Locate the cell with the specified text and output its [X, Y] center coordinate. 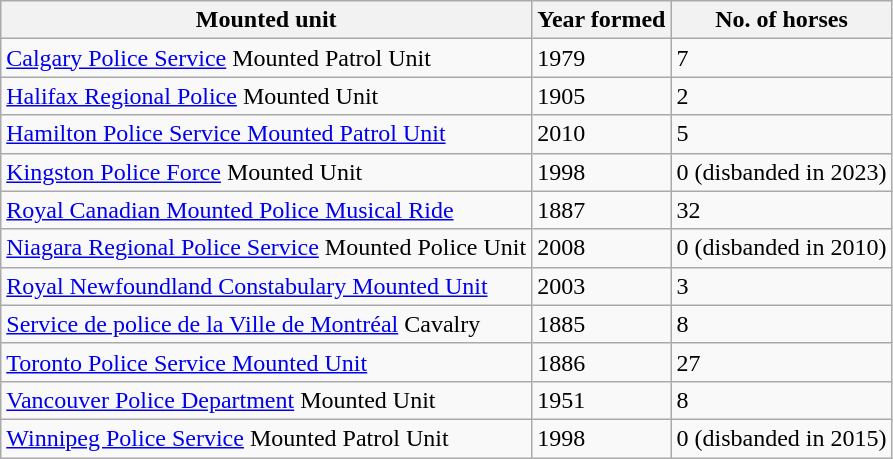
7 [782, 58]
1886 [602, 362]
Calgary Police Service Mounted Patrol Unit [266, 58]
Year formed [602, 20]
0 (disbanded in 2023) [782, 172]
1905 [602, 96]
Kingston Police Force Mounted Unit [266, 172]
Vancouver Police Department Mounted Unit [266, 400]
2 [782, 96]
0 (disbanded in 2015) [782, 438]
Royal Newfoundland Constabulary Mounted Unit [266, 286]
Hamilton Police Service Mounted Patrol Unit [266, 134]
2008 [602, 248]
5 [782, 134]
3 [782, 286]
0 (disbanded in 2010) [782, 248]
No. of horses [782, 20]
Winnipeg Police Service Mounted Patrol Unit [266, 438]
Halifax Regional Police Mounted Unit [266, 96]
1951 [602, 400]
32 [782, 210]
Mounted unit [266, 20]
Toronto Police Service Mounted Unit [266, 362]
2003 [602, 286]
2010 [602, 134]
1979 [602, 58]
1887 [602, 210]
27 [782, 362]
Niagara Regional Police Service Mounted Police Unit [266, 248]
1885 [602, 324]
Royal Canadian Mounted Police Musical Ride [266, 210]
Service de police de la Ville de Montréal Cavalry [266, 324]
